Output the (x, y) coordinate of the center of the cell containing the given text.  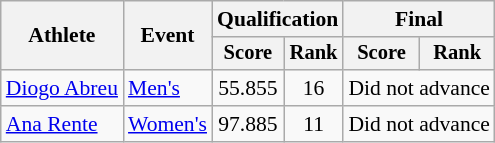
Event (168, 36)
97.885 (248, 124)
Qualification (278, 19)
Men's (168, 88)
Diogo Abreu (62, 88)
Ana Rente (62, 124)
11 (314, 124)
Athlete (62, 36)
Women's (168, 124)
55.855 (248, 88)
16 (314, 88)
Final (419, 19)
